Return (X, Y) of the center of cell containing provided text 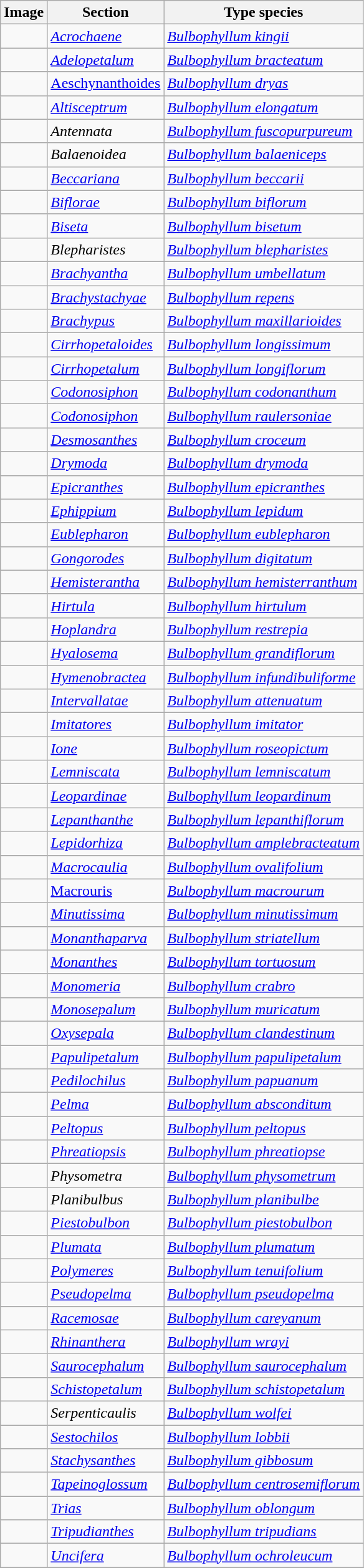
Bulbophyllum biflorum (264, 202)
Monanthes (106, 962)
Type species (264, 12)
Bulbophyllum codonanthum (264, 392)
Bulbophyllum hemisterranthum (264, 582)
Bulbophyllum lobbii (264, 1436)
Bulbophyllum restrepia (264, 629)
Bulbophyllum papulipetalum (264, 1057)
Bulbophyllum hirtulum (264, 606)
Bulbophyllum dryas (264, 84)
Bulbophyllum raulersoniae (264, 416)
Ione (106, 748)
Tripudianthes (106, 1532)
Bulbophyllum tenuifolium (264, 1270)
Phreatiopsis (106, 1152)
Tapeinoglossum (106, 1484)
Bulbophyllum schistopetalum (264, 1389)
Bulbophyllum roseopictum (264, 748)
Lepidorhiza (106, 843)
Bulbophyllum oblongum (264, 1508)
Bulbophyllum kingii (264, 36)
Bulbophyllum muricatum (264, 1009)
Pseudopelma (106, 1294)
Bulbophyllum grandiflorum (264, 653)
Monosepalum (106, 1009)
Bulbophyllum striatellum (264, 938)
Plumata (106, 1247)
Bulbophyllum macrourum (264, 891)
Brachystachyae (106, 298)
Intervallatae (106, 701)
Bulbophyllum piestobulbon (264, 1223)
Rhinanthera (106, 1342)
Macrouris (106, 891)
Bulbophyllum papuanum (264, 1081)
Bulbophyllum umbellatum (264, 273)
Racemosae (106, 1318)
Beccariana (106, 178)
Bulbophyllum digitatum (264, 558)
Leopardinae (106, 796)
Hoplandra (106, 629)
Bulbophyllum longissimum (264, 345)
Bulbophyllum phreatiopse (264, 1152)
Drymoda (106, 463)
Bulbophyllum beccarii (264, 178)
Bulbophyllum lepidum (264, 511)
Bulbophyllum centrosemiflorum (264, 1484)
Serpenticaulis (106, 1413)
Biflorae (106, 202)
Bulbophyllum amplebracteatum (264, 843)
Bulbophyllum tripudians (264, 1532)
Bulbophyllum longiflorum (264, 369)
Hirtula (106, 606)
Peltopus (106, 1128)
Trias (106, 1508)
Altisceptrum (106, 107)
Monanthaparva (106, 938)
Bulbophyllum repens (264, 298)
Hymenobractea (106, 677)
Adelopetalum (106, 60)
Bulbophyllum infundibuliforme (264, 677)
Bulbophyllum absconditum (264, 1105)
Bulbophyllum lepanthiflorum (264, 820)
Bulbophyllum saurocephalum (264, 1365)
Bulbophyllum bracteatum (264, 60)
Bulbophyllum ovalifolium (264, 867)
Bulbophyllum minutissimum (264, 914)
Desmosanthes (106, 440)
Monomeria (106, 985)
Oxysepala (106, 1033)
Uncifera (106, 1556)
Gongorodes (106, 558)
Bulbophyllum wrayi (264, 1342)
Pedilochilus (106, 1081)
Biseta (106, 226)
Lemniscata (106, 772)
Pelma (106, 1105)
Physometra (106, 1176)
Sestochilos (106, 1436)
Bulbophyllum fuscopurpureum (264, 131)
Cirrhopetalum (106, 369)
Section (106, 12)
Bulbophyllum wolfei (264, 1413)
Bulbophyllum epicranthes (264, 487)
Planibulbus (106, 1199)
Minutissima (106, 914)
Bulbophyllum balaeniceps (264, 155)
Stachysanthes (106, 1461)
Ephippium (106, 511)
Macrocaulia (106, 867)
Bulbophyllum crabro (264, 985)
Bulbophyllum pseudopelma (264, 1294)
Bulbophyllum drymoda (264, 463)
Polymeres (106, 1270)
Epicranthes (106, 487)
Saurocephalum (106, 1365)
Bulbophyllum plumatum (264, 1247)
Bulbophyllum blepharistes (264, 249)
Hyalosema (106, 653)
Bulbophyllum leopardinum (264, 796)
Bulbophyllum attenuatum (264, 701)
Bulbophyllum careyanum (264, 1318)
Imitatores (106, 725)
Blepharistes (106, 249)
Bulbophyllum croceum (264, 440)
Bulbophyllum eublepharon (264, 535)
Bulbophyllum lemniscatum (264, 772)
Acrochaene (106, 36)
Bulbophyllum clandestinum (264, 1033)
Antennata (106, 131)
Papulipetalum (106, 1057)
Bulbophyllum tortuosum (264, 962)
Bulbophyllum imitator (264, 725)
Bulbophyllum gibbosum (264, 1461)
Bulbophyllum physometrum (264, 1176)
Eublepharon (106, 535)
Bulbophyllum bisetum (264, 226)
Cirrhopetaloides (106, 345)
Aeschynanthoides (106, 84)
Image (24, 12)
Balaenoidea (106, 155)
Hemisterantha (106, 582)
Lepanthanthe (106, 820)
Bulbophyllum planibulbe (264, 1199)
Piestobulbon (106, 1223)
Bulbophyllum ochroleucum (264, 1556)
Brachypus (106, 321)
Brachyantha (106, 273)
Bulbophyllum elongatum (264, 107)
Schistopetalum (106, 1389)
Bulbophyllum peltopus (264, 1128)
Bulbophyllum maxillarioides (264, 321)
